Extract the (X, Y) coordinate from the center of the cell holding the provided text.  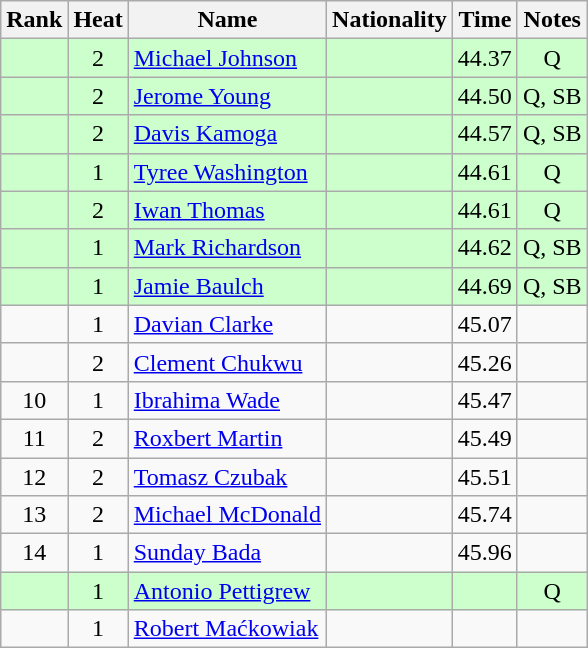
Name (227, 20)
44.62 (484, 248)
Davian Clarke (227, 324)
Mark Richardson (227, 248)
45.49 (484, 438)
Jerome Young (227, 96)
44.57 (484, 134)
Ibrahima Wade (227, 400)
Clement Chukwu (227, 362)
11 (34, 438)
Davis Kamoga (227, 134)
45.47 (484, 400)
45.74 (484, 515)
Michael McDonald (227, 515)
44.37 (484, 58)
Iwan Thomas (227, 210)
45.96 (484, 553)
14 (34, 553)
Tomasz Czubak (227, 477)
Michael Johnson (227, 58)
Jamie Baulch (227, 286)
Heat (98, 20)
10 (34, 400)
13 (34, 515)
Roxbert Martin (227, 438)
44.69 (484, 286)
Rank (34, 20)
Antonio Pettigrew (227, 591)
45.51 (484, 477)
12 (34, 477)
44.50 (484, 96)
Sunday Bada (227, 553)
Notes (552, 20)
Nationality (390, 20)
45.26 (484, 362)
Tyree Washington (227, 172)
Robert Maćkowiak (227, 629)
45.07 (484, 324)
Time (484, 20)
